Output the [x, y] coordinate of the center of the cell containing the given text.  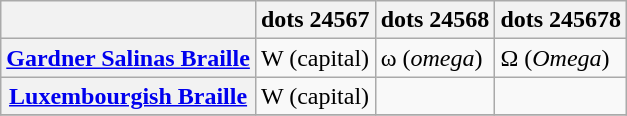
dots 24567 [315, 20]
Ω (Omega) [561, 58]
ω (omega) [435, 58]
dots 24568 [435, 20]
dots 245678 [561, 20]
Luxembourgish Braille [128, 96]
Gardner Salinas Braille [128, 58]
